Scan for the cell matching the given text and deliver its [X, Y] coordinate at center. 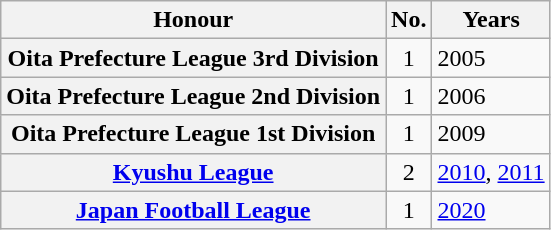
2 [409, 172]
Oita Prefecture League 1st Division [194, 134]
Oita Prefecture League 3rd Division [194, 58]
2009 [491, 134]
No. [409, 20]
Honour [194, 20]
Years [491, 20]
2010, 2011 [491, 172]
2020 [491, 210]
Oita Prefecture League 2nd Division [194, 96]
Kyushu League [194, 172]
2005 [491, 58]
Japan Football League [194, 210]
2006 [491, 96]
